Identify which cell holds the provided text, then report its (x, y) central coordinate. 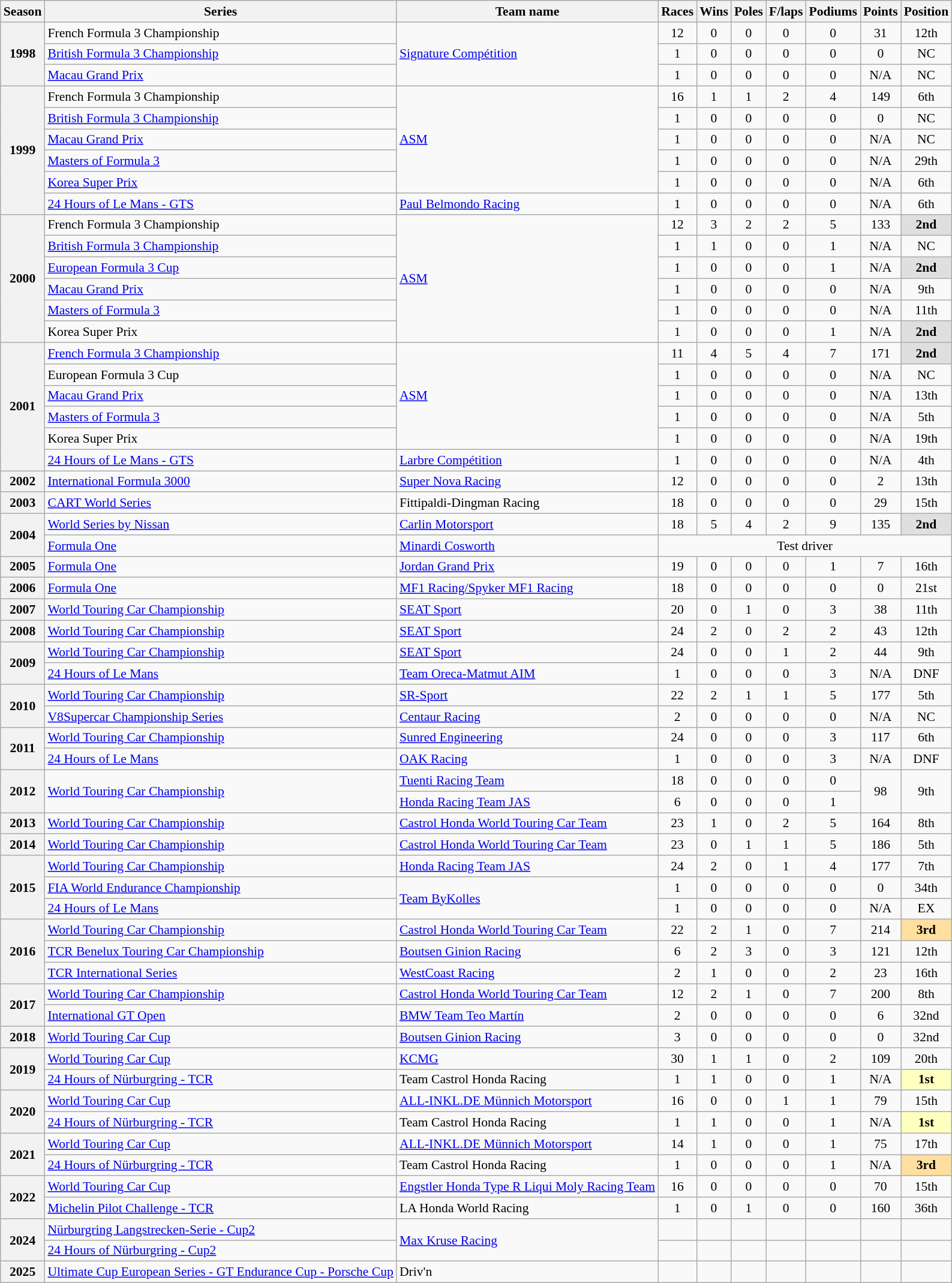
2011 (23, 749)
20th (926, 1059)
Engstler Honda Type R Liqui Moly Racing Team (527, 1187)
Michelin Pilot Challenge - TCR (220, 1208)
160 (881, 1208)
OAK Racing (527, 759)
149 (881, 97)
9 (833, 524)
14 (677, 1144)
2012 (23, 792)
43 (881, 631)
Larbre Compétition (527, 460)
Carlin Motorsport (527, 524)
70 (881, 1187)
20 (677, 610)
2024 (23, 1240)
Nürburgring Langstrecken-Serie - Cup2 (220, 1230)
Wins (714, 11)
31 (881, 33)
2009 (23, 663)
Test driver (805, 546)
19 (677, 567)
19th (926, 439)
Position (926, 11)
2004 (23, 535)
1999 (23, 151)
214 (881, 930)
2021 (23, 1154)
TCR Benelux Touring Car Championship (220, 952)
2013 (23, 824)
Points (881, 11)
Series (220, 11)
Team name (527, 11)
FIA World Endurance Championship (220, 888)
EX (926, 909)
Minardi Cosworth (527, 546)
Signature Compétition (527, 54)
2000 (23, 278)
Tuenti Racing Team (527, 781)
36th (926, 1208)
133 (881, 225)
Poles (749, 11)
164 (881, 824)
F/laps (786, 11)
1998 (23, 54)
2002 (23, 482)
Paul Belmondo Racing (527, 204)
TCR International Series (220, 973)
Jordan Grand Prix (527, 567)
CART World Series (220, 503)
2016 (23, 951)
Driv'n (527, 1272)
98 (881, 792)
Fittipaldi-Dingman Racing (527, 503)
2025 (23, 1272)
2019 (23, 1069)
4th (926, 460)
75 (881, 1144)
2006 (23, 588)
World Series by Nissan (220, 524)
Max Kruse Racing (527, 1240)
BMW Team Teo Martín (527, 1016)
Super Nova Racing (527, 482)
Season (23, 11)
2022 (23, 1197)
2017 (23, 1005)
Sunred Engineering (527, 738)
2018 (23, 1037)
2010 (23, 705)
11 (677, 353)
24 Hours of Nürburgring - Cup2 (220, 1251)
2003 (23, 503)
171 (881, 353)
2001 (23, 407)
2020 (23, 1112)
79 (881, 1101)
Races (677, 11)
LA Honda World Racing (527, 1208)
21st (926, 588)
29 (881, 503)
121 (881, 952)
Team ByKolles (527, 899)
SR-Sport (527, 695)
2015 (23, 888)
Ultimate Cup European Series - GT Endurance Cup - Porsche Cup (220, 1272)
International GT Open (220, 1016)
Centaur Racing (527, 717)
WestCoast Racing (527, 973)
135 (881, 524)
30 (677, 1059)
2005 (23, 567)
200 (881, 994)
29th (926, 161)
109 (881, 1059)
Team Oreca-Matmut AIM (527, 674)
117 (881, 738)
2014 (23, 845)
MF1 Racing/Spyker MF1 Racing (527, 588)
44 (881, 653)
17th (926, 1144)
34th (926, 888)
V8Supercar Championship Series (220, 717)
2008 (23, 631)
7th (926, 866)
KCMG (527, 1059)
186 (881, 845)
2007 (23, 610)
38 (881, 610)
Podiums (833, 11)
International Formula 3000 (220, 482)
